Return the (x, y) coordinate for the center point of the cell that contains the specified text.  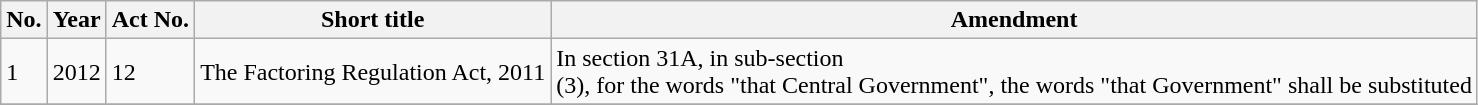
Short title (373, 20)
Act No. (150, 20)
1 (24, 72)
No. (24, 20)
12 (150, 72)
Year (76, 20)
The Factoring Regulation Act, 2011 (373, 72)
In section 31A, in sub-section(3), for the words "that Central Government", the words "that Government" shall be substituted (1014, 72)
2012 (76, 72)
Amendment (1014, 20)
